Capture the cell that displays the provided text and extract its (X, Y) central coordinate. 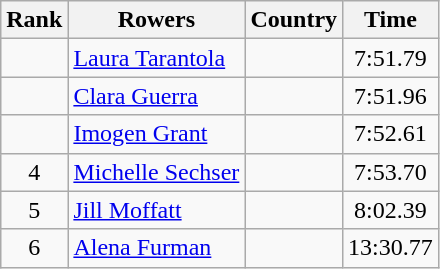
8:02.39 (391, 210)
7:53.70 (391, 172)
Laura Tarantola (156, 58)
5 (34, 210)
13:30.77 (391, 248)
7:51.96 (391, 96)
7:51.79 (391, 58)
Country (294, 20)
Imogen Grant (156, 134)
4 (34, 172)
Jill Moffatt (156, 210)
Rank (34, 20)
Michelle Sechser (156, 172)
Rowers (156, 20)
Clara Guerra (156, 96)
6 (34, 248)
7:52.61 (391, 134)
Alena Furman (156, 248)
Time (391, 20)
